Scan for the cell matching the given text and deliver its [X, Y] coordinate at center. 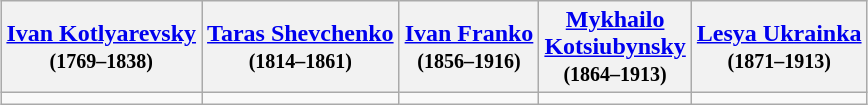
Taras Shevchenko(1814–1861) [301, 47]
Ivan Franko(1856–1916) [469, 47]
Lesya Ukrainka(1871–1913) [779, 47]
MykhailoKotsiubynsky(1864–1913) [615, 47]
Ivan Kotlyarevsky(1769–1838) [102, 47]
